Extract the [X, Y] coordinate from the center of the cell holding the provided text.  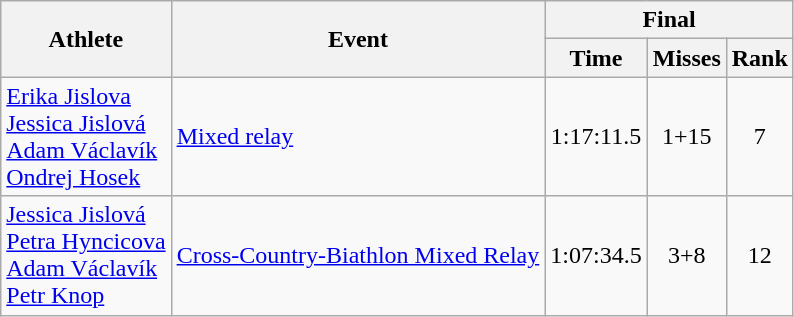
Final [670, 20]
1:17:11.5 [596, 136]
1:07:34.5 [596, 256]
Athlete [86, 39]
1+15 [686, 136]
12 [760, 256]
Event [358, 39]
Time [596, 58]
3+8 [686, 256]
Jessica JislováPetra HyncicovaAdam VáclavíkPetr Knop [86, 256]
Mixed relay [358, 136]
Cross-Country-Biathlon Mixed Relay [358, 256]
Erika JislovaJessica JislováAdam VáclavíkOndrej Hosek [86, 136]
7 [760, 136]
Rank [760, 58]
Misses [686, 58]
